Determine the [X, Y] coordinate at the center of the cell enclosing the given text.  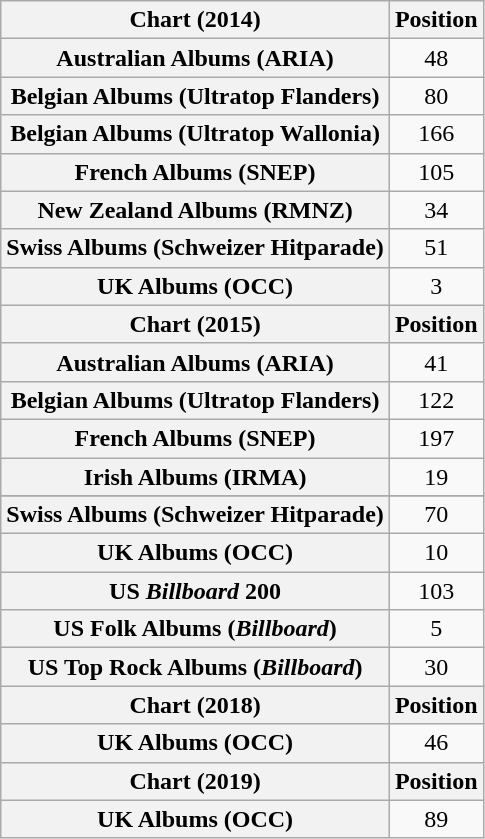
105 [436, 172]
166 [436, 134]
Chart (2019) [196, 781]
Belgian Albums (Ultratop Wallonia) [196, 134]
Chart (2015) [196, 324]
197 [436, 438]
48 [436, 58]
19 [436, 477]
30 [436, 667]
Chart (2014) [196, 20]
70 [436, 515]
122 [436, 400]
New Zealand Albums (RMNZ) [196, 210]
34 [436, 210]
10 [436, 553]
3 [436, 286]
46 [436, 743]
US Top Rock Albums (Billboard) [196, 667]
103 [436, 591]
US Billboard 200 [196, 591]
Irish Albums (IRMA) [196, 477]
US Folk Albums (Billboard) [196, 629]
89 [436, 819]
5 [436, 629]
Chart (2018) [196, 705]
51 [436, 248]
80 [436, 96]
41 [436, 362]
